Return the [x, y] coordinate for the center point of the cell that contains the specified text.  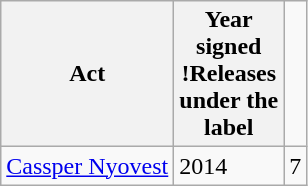
Act [88, 74]
2014 [229, 166]
7 [296, 166]
Cassper Nyovest [88, 166]
Year signed!Releases under the label [229, 74]
